Extract the [x, y] coordinate from the center of the cell holding the provided text.  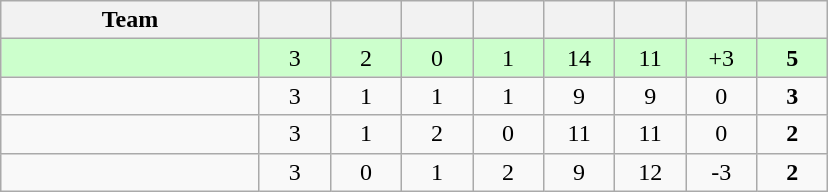
+3 [722, 58]
-3 [722, 172]
14 [580, 58]
5 [792, 58]
Team [130, 20]
12 [650, 172]
